Return [x, y] of the center of cell containing provided text 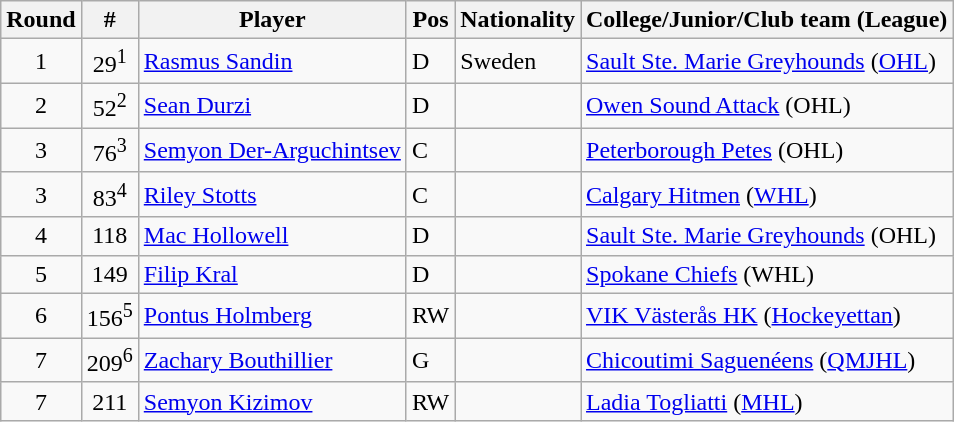
834 [110, 194]
Filip Kral [272, 274]
Owen Sound Attack (OHL) [766, 106]
Player [272, 20]
149 [110, 274]
118 [110, 236]
4 [41, 236]
Calgary Hitmen (WHL) [766, 194]
1 [41, 62]
College/Junior/Club team (League) [766, 20]
Pontus Holmberg [272, 316]
Ladia Togliatti (MHL) [766, 401]
522 [110, 106]
# [110, 20]
Rasmus Sandin [272, 62]
Spokane Chiefs (WHL) [766, 274]
Sweden [518, 62]
5 [41, 274]
291 [110, 62]
763 [110, 150]
Semyon Der-Arguchintsev [272, 150]
2 [41, 106]
Semyon Kizimov [272, 401]
VIK Västerås HK (Hockeyettan) [766, 316]
1565 [110, 316]
Mac Hollowell [272, 236]
G [430, 360]
Sean Durzi [272, 106]
Zachary Bouthillier [272, 360]
Round [41, 20]
Pos [430, 20]
Peterborough Petes (OHL) [766, 150]
6 [41, 316]
Chicoutimi Saguenéens (QMJHL) [766, 360]
Nationality [518, 20]
Riley Stotts [272, 194]
211 [110, 401]
2096 [110, 360]
